Provide the [X, Y] coordinate of the cell's center where the given text is located.  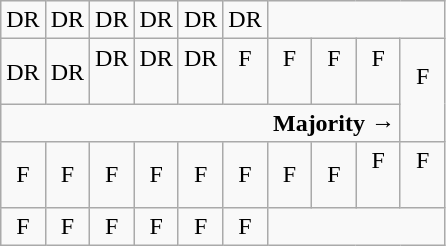
Majority → [201, 123]
